Capture the cell that displays the provided text and extract its [X, Y] central coordinate. 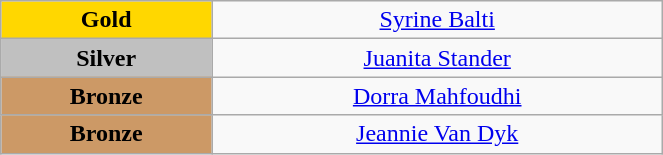
Gold [106, 20]
Juanita Stander [438, 58]
Silver [106, 58]
Dorra Mahfoudhi [438, 96]
Syrine Balti [438, 20]
Jeannie Van Dyk [438, 134]
